Search for the cell housing the specified text and yield its [x, y] center coordinate. 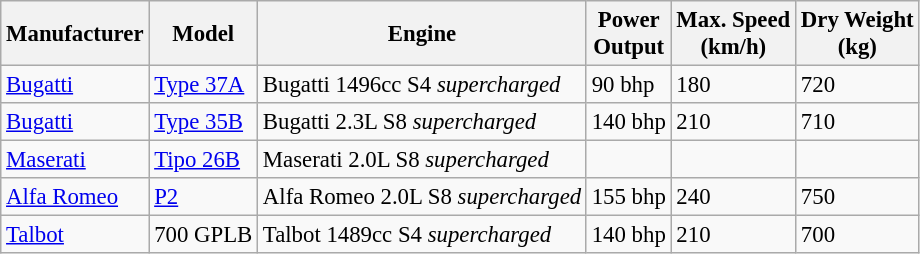
240 [733, 197]
Engine [422, 34]
PowerOutput [628, 34]
Type 35B [204, 122]
750 [858, 197]
Maserati [75, 160]
700 GPLB [204, 235]
Talbot [75, 235]
155 bhp [628, 197]
700 [858, 235]
Alfa Romeo 2.0L S8 supercharged [422, 197]
Max. Speed (km/h) [733, 34]
180 [733, 85]
Tipo 26B [204, 160]
Maserati 2.0L S8 supercharged [422, 160]
720 [858, 85]
Bugatti 1496cc S4 supercharged [422, 85]
Alfa Romeo [75, 197]
710 [858, 122]
Type 37A [204, 85]
Manufacturer [75, 34]
Model [204, 34]
90 bhp [628, 85]
Talbot 1489cc S4 supercharged [422, 235]
Dry Weight (kg) [858, 34]
P2 [204, 197]
Bugatti 2.3L S8 supercharged [422, 122]
